Search for the cell housing the specified text and yield its [X, Y] center coordinate. 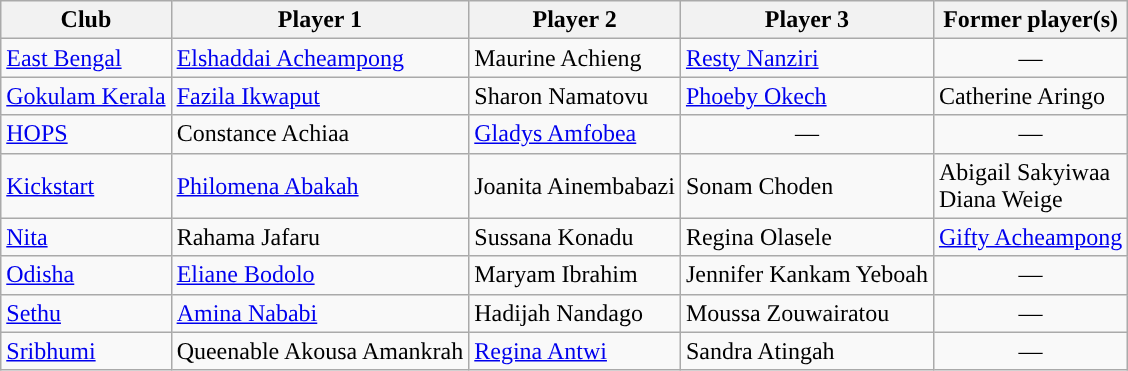
Fazila Ikwaput [320, 96]
Sharon Namatovu [575, 96]
Gokulam Kerala [86, 96]
Gladys Amfobea [575, 134]
Elshaddai Acheampong [320, 58]
Odisha [86, 275]
Resty Nanziri [806, 58]
Phoeby Okech [806, 96]
East Bengal [86, 58]
Gifty Acheampong [1030, 237]
HOPS [86, 134]
Catherine Aringo [1030, 96]
Player 3 [806, 20]
Player 2 [575, 20]
Moussa Zouwairatou [806, 313]
Maurine Achieng [575, 58]
Sussana Konadu [575, 237]
Player 1 [320, 20]
Jennifer Kankam Yeboah [806, 275]
Philomena Abakah [320, 186]
Sonam Choden [806, 186]
Eliane Bodolo [320, 275]
Regina Antwi [575, 351]
Nita [86, 237]
Abigail Sakyiwaa Diana Weige [1030, 186]
Hadijah Nandago [575, 313]
Former player(s) [1030, 20]
Regina Olasele [806, 237]
Club [86, 20]
Sandra Atingah [806, 351]
Rahama Jafaru [320, 237]
Sribhumi [86, 351]
Sethu [86, 313]
Queenable Akousa Amankrah [320, 351]
Maryam Ibrahim [575, 275]
Joanita Ainembabazi [575, 186]
Kickstart [86, 186]
Constance Achiaa [320, 134]
Amina Nababi [320, 313]
